Determine the (x, y) coordinate at the center of the cell enclosing the given text.  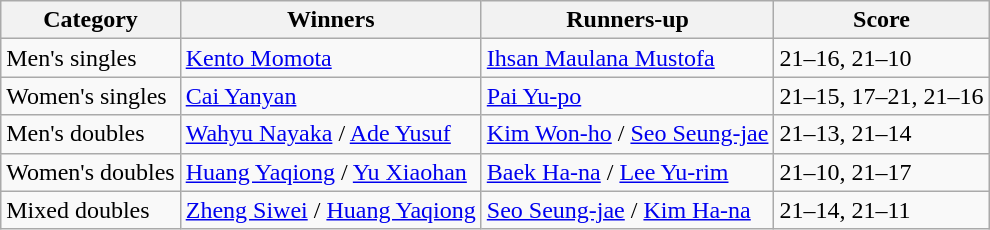
Men's doubles (90, 134)
Mixed doubles (90, 210)
21–13, 21–14 (882, 134)
Men's singles (90, 58)
Pai Yu-po (628, 96)
21–10, 21–17 (882, 172)
Category (90, 20)
Wahyu Nayaka / Ade Yusuf (330, 134)
Score (882, 20)
Zheng Siwei / Huang Yaqiong (330, 210)
Women's doubles (90, 172)
Kim Won-ho / Seo Seung-jae (628, 134)
Cai Yanyan (330, 96)
Baek Ha-na / Lee Yu-rim (628, 172)
21–15, 17–21, 21–16 (882, 96)
Women's singles (90, 96)
Huang Yaqiong / Yu Xiaohan (330, 172)
Seo Seung-jae / Kim Ha-na (628, 210)
Winners (330, 20)
21–14, 21–11 (882, 210)
21–16, 21–10 (882, 58)
Runners-up (628, 20)
Ihsan Maulana Mustofa (628, 58)
Kento Momota (330, 58)
